For the text-containing cell, return its midpoint in [X, Y] coordinate format. 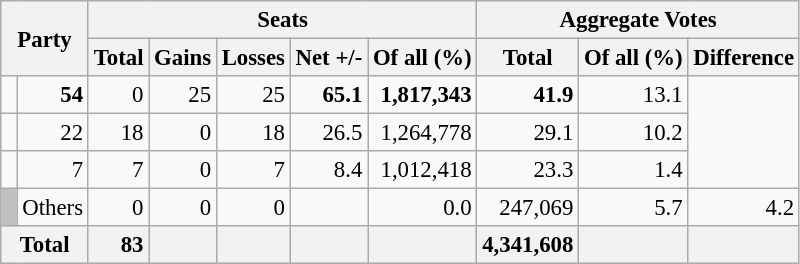
22 [52, 133]
5.7 [634, 208]
1,817,343 [422, 95]
26.5 [328, 133]
247,069 [528, 208]
Party [45, 38]
10.2 [634, 133]
Others [52, 208]
8.4 [328, 170]
0.0 [422, 208]
83 [118, 245]
Difference [744, 58]
1.4 [634, 170]
54 [52, 95]
29.1 [528, 133]
13.1 [634, 95]
41.9 [528, 95]
Gains [183, 58]
Seats [282, 20]
Losses [253, 58]
65.1 [328, 95]
4,341,608 [528, 245]
Aggregate Votes [638, 20]
Net +/- [328, 58]
23.3 [528, 170]
1,012,418 [422, 170]
4.2 [744, 208]
1,264,778 [422, 133]
